Pinpoint the cell where the given text exists, returning its (x, y) midpoint coordinate. 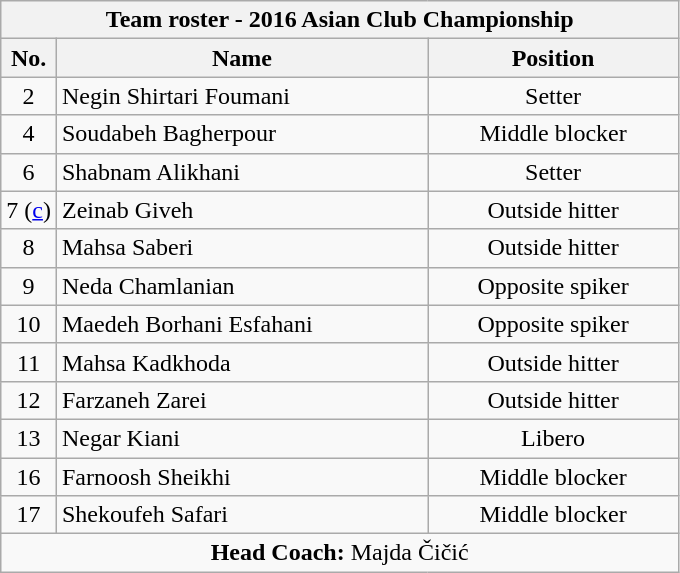
Head Coach: Majda Čičić (340, 553)
17 (29, 515)
7 (c) (29, 210)
Farzaneh Zarei (242, 400)
Mahsa Kadkhoda (242, 362)
Negin Shirtari Foumani (242, 96)
Position (554, 58)
16 (29, 477)
Neda Chamlanian (242, 286)
Soudabeh Bagherpour (242, 134)
13 (29, 438)
No. (29, 58)
11 (29, 362)
Shekoufeh Safari (242, 515)
12 (29, 400)
Shabnam Alikhani (242, 172)
Maedeh Borhani Esfahani (242, 324)
8 (29, 248)
10 (29, 324)
Zeinab Giveh (242, 210)
Mahsa Saberi (242, 248)
Libero (554, 438)
6 (29, 172)
4 (29, 134)
2 (29, 96)
9 (29, 286)
Farnoosh Sheikhi (242, 477)
Name (242, 58)
Negar Kiani (242, 438)
Team roster - 2016 Asian Club Championship (340, 20)
